Identify which cell holds the provided text, then report its [X, Y] central coordinate. 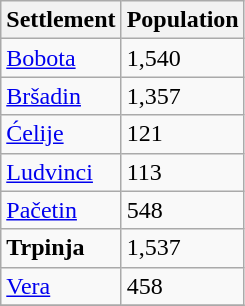
Population [182, 20]
458 [182, 286]
121 [182, 134]
1,540 [182, 58]
Ćelije [61, 134]
113 [182, 172]
Bršadin [61, 96]
Pačetin [61, 210]
Ludvinci [61, 172]
1,357 [182, 96]
548 [182, 210]
1,537 [182, 248]
Settlement [61, 20]
Trpinja [61, 248]
Bobota [61, 58]
Vera [61, 286]
